Locate the cell with the specified text and output its (X, Y) center coordinate. 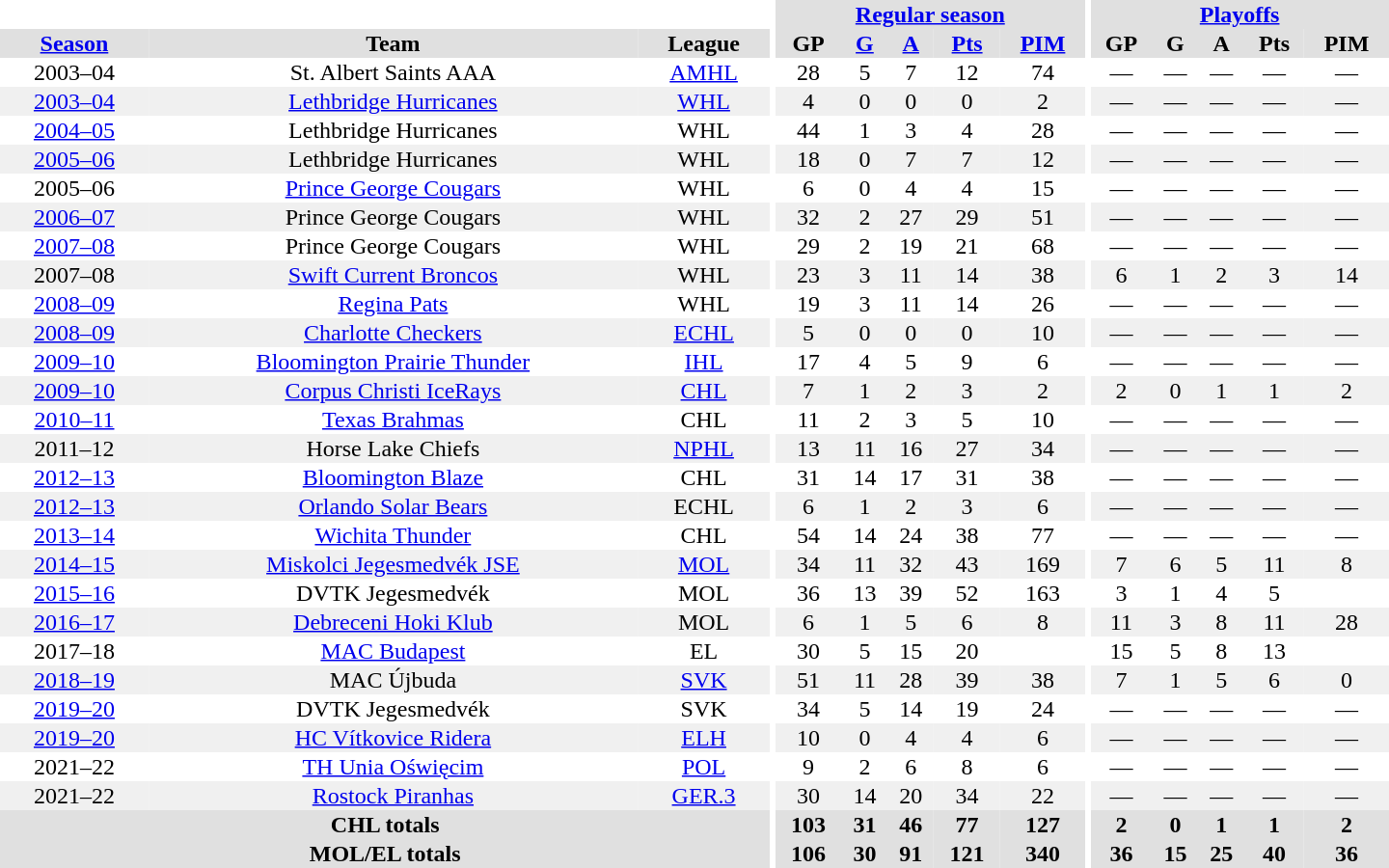
Charlotte Checkers (394, 333)
Corpus Christi IceRays (394, 391)
TH Unia Oświęcim (394, 767)
44 (808, 130)
Season (74, 43)
68 (1043, 246)
103 (808, 825)
Team (394, 43)
21 (967, 246)
Rostock Piranhas (394, 796)
ELH (704, 738)
106 (808, 854)
HC Vítkovice Ridera (394, 738)
AMHL (704, 72)
121 (967, 854)
46 (911, 825)
Swift Current Broncos (394, 275)
Bloomington Prairie Thunder (394, 362)
Playoffs (1239, 14)
MAC Budapest (394, 651)
Debreceni Hoki Klub (394, 622)
POL (704, 767)
40 (1274, 854)
MAC Újbuda (394, 680)
Orlando Solar Bears (394, 506)
169 (1043, 564)
25 (1221, 854)
340 (1043, 854)
2014–15 (74, 564)
16 (911, 448)
54 (808, 535)
127 (1043, 825)
2011–12 (74, 448)
2006–07 (74, 217)
43 (967, 564)
52 (967, 593)
League (704, 43)
26 (1043, 304)
2015–16 (74, 593)
NPHL (704, 448)
22 (1043, 796)
CHL totals (385, 825)
Wichita Thunder (394, 535)
2016–17 (74, 622)
Regina Pats (394, 304)
MOL/EL totals (385, 854)
Bloomington Blaze (394, 477)
EL (704, 651)
St. Albert Saints AAA (394, 72)
18 (808, 159)
IHL (704, 362)
2013–14 (74, 535)
Regular season (930, 14)
2004–05 (74, 130)
2010–11 (74, 420)
2017–18 (74, 651)
GER.3 (704, 796)
91 (911, 854)
Horse Lake Chiefs (394, 448)
Texas Brahmas (394, 420)
2018–19 (74, 680)
163 (1043, 593)
74 (1043, 72)
Miskolci Jegesmedvék JSE (394, 564)
23 (808, 275)
